Return (x, y) of the center of cell containing provided text 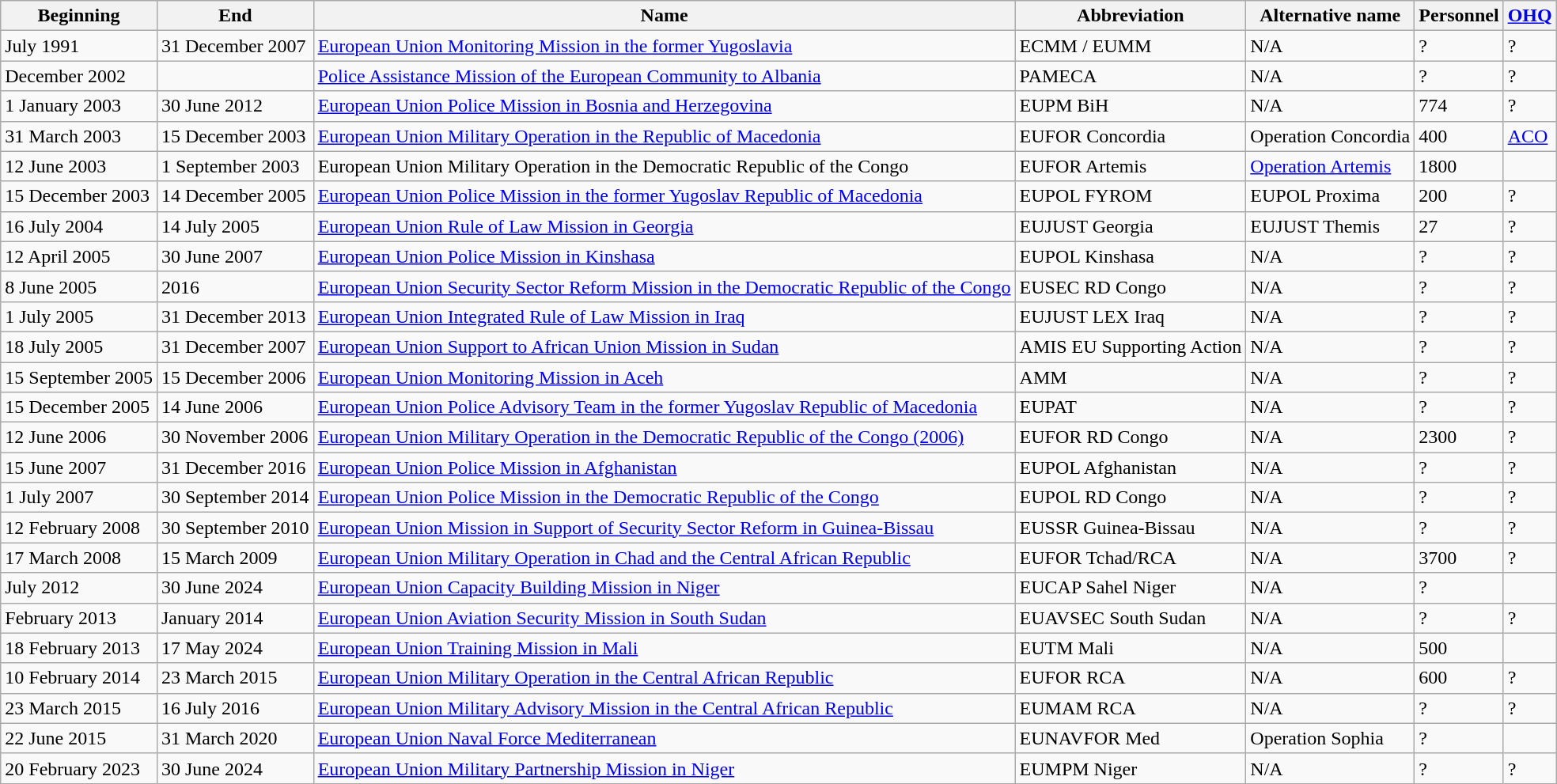
774 (1459, 106)
17 May 2024 (235, 648)
European Union Military Advisory Mission in the Central African Republic (665, 708)
18 July 2005 (79, 347)
EUJUST Themis (1331, 226)
EUFOR Artemis (1131, 166)
EUPM BiH (1131, 106)
2016 (235, 286)
European Union Police Advisory Team in the former Yugoslav Republic of Macedonia (665, 407)
December 2002 (79, 76)
22 June 2015 (79, 738)
European Union Training Mission in Mali (665, 648)
European Union Military Partnership Mission in Niger (665, 768)
31 March 2003 (79, 136)
8 June 2005 (79, 286)
Personnel (1459, 16)
End (235, 16)
EUFOR Tchad/RCA (1131, 558)
30 June 2007 (235, 256)
EUJUST Georgia (1131, 226)
EUFOR RCA (1131, 678)
14 December 2005 (235, 196)
16 July 2004 (79, 226)
1 September 2003 (235, 166)
400 (1459, 136)
European Union Police Mission in Afghanistan (665, 468)
European Union Mission in Support of Security Sector Reform in Guinea-Bissau (665, 528)
February 2013 (79, 618)
15 September 2005 (79, 377)
EUJUST LEX Iraq (1131, 316)
European Union Police Mission in the former Yugoslav Republic of Macedonia (665, 196)
European Union Military Operation in the Republic of Macedonia (665, 136)
European Union Military Operation in the Democratic Republic of the Congo (2006) (665, 437)
EUPOL Afghanistan (1131, 468)
European Union Military Operation in the Democratic Republic of the Congo (665, 166)
OHQ (1530, 16)
EUMPM Niger (1131, 768)
1800 (1459, 166)
15 June 2007 (79, 468)
Police Assistance Mission of the European Community to Albania (665, 76)
1 July 2007 (79, 498)
200 (1459, 196)
July 1991 (79, 46)
ACO (1530, 136)
14 June 2006 (235, 407)
15 December 2005 (79, 407)
EUSEC RD Congo (1131, 286)
EUFOR RD Congo (1131, 437)
500 (1459, 648)
European Union Military Operation in Chad and the Central African Republic (665, 558)
2300 (1459, 437)
3700 (1459, 558)
Name (665, 16)
1 July 2005 (79, 316)
EUPOL FYROM (1131, 196)
AMIS EU Supporting Action (1131, 347)
15 December 2006 (235, 377)
EUMAM RCA (1131, 708)
European Union Monitoring Mission in Aceh (665, 377)
31 March 2020 (235, 738)
Beginning (79, 16)
AMM (1131, 377)
European Union Capacity Building Mission in Niger (665, 588)
European Union Police Mission in Kinshasa (665, 256)
European Union Police Mission in Bosnia and Herzegovina (665, 106)
12 April 2005 (79, 256)
30 September 2014 (235, 498)
European Union Naval Force Mediterranean (665, 738)
600 (1459, 678)
European Union Support to African Union Mission in Sudan (665, 347)
European Union Military Operation in the Central African Republic (665, 678)
PAMECA (1131, 76)
12 June 2003 (79, 166)
EUNAVFOR Med (1131, 738)
European Union Monitoring Mission in the former Yugoslavia (665, 46)
ECMM / EUMM (1131, 46)
27 (1459, 226)
EUAVSEC South Sudan (1131, 618)
European Union Rule of Law Mission in Georgia (665, 226)
Operation Sophia (1331, 738)
European Union Aviation Security Mission in South Sudan (665, 618)
1 January 2003 (79, 106)
July 2012 (79, 588)
EUCAP Sahel Niger (1131, 588)
30 September 2010 (235, 528)
31 December 2013 (235, 316)
European Union Integrated Rule of Law Mission in Iraq (665, 316)
EUFOR Concordia (1131, 136)
European Union Police Mission in the Democratic Republic of the Congo (665, 498)
14 July 2005 (235, 226)
15 March 2009 (235, 558)
17 March 2008 (79, 558)
European Union Security Sector Reform Mission in the Democratic Republic of the Congo (665, 286)
January 2014 (235, 618)
EUPAT (1131, 407)
30 November 2006 (235, 437)
Alternative name (1331, 16)
10 February 2014 (79, 678)
Operation Artemis (1331, 166)
EUPOL Proxima (1331, 196)
18 February 2013 (79, 648)
EUPOL Kinshasa (1131, 256)
12 June 2006 (79, 437)
20 February 2023 (79, 768)
12 February 2008 (79, 528)
Operation Concordia (1331, 136)
Abbreviation (1131, 16)
30 June 2012 (235, 106)
31 December 2016 (235, 468)
EUTM Mali (1131, 648)
16 July 2016 (235, 708)
EUPOL RD Congo (1131, 498)
EUSSR Guinea-Bissau (1131, 528)
